Capture the cell that displays the provided text and extract its [x, y] central coordinate. 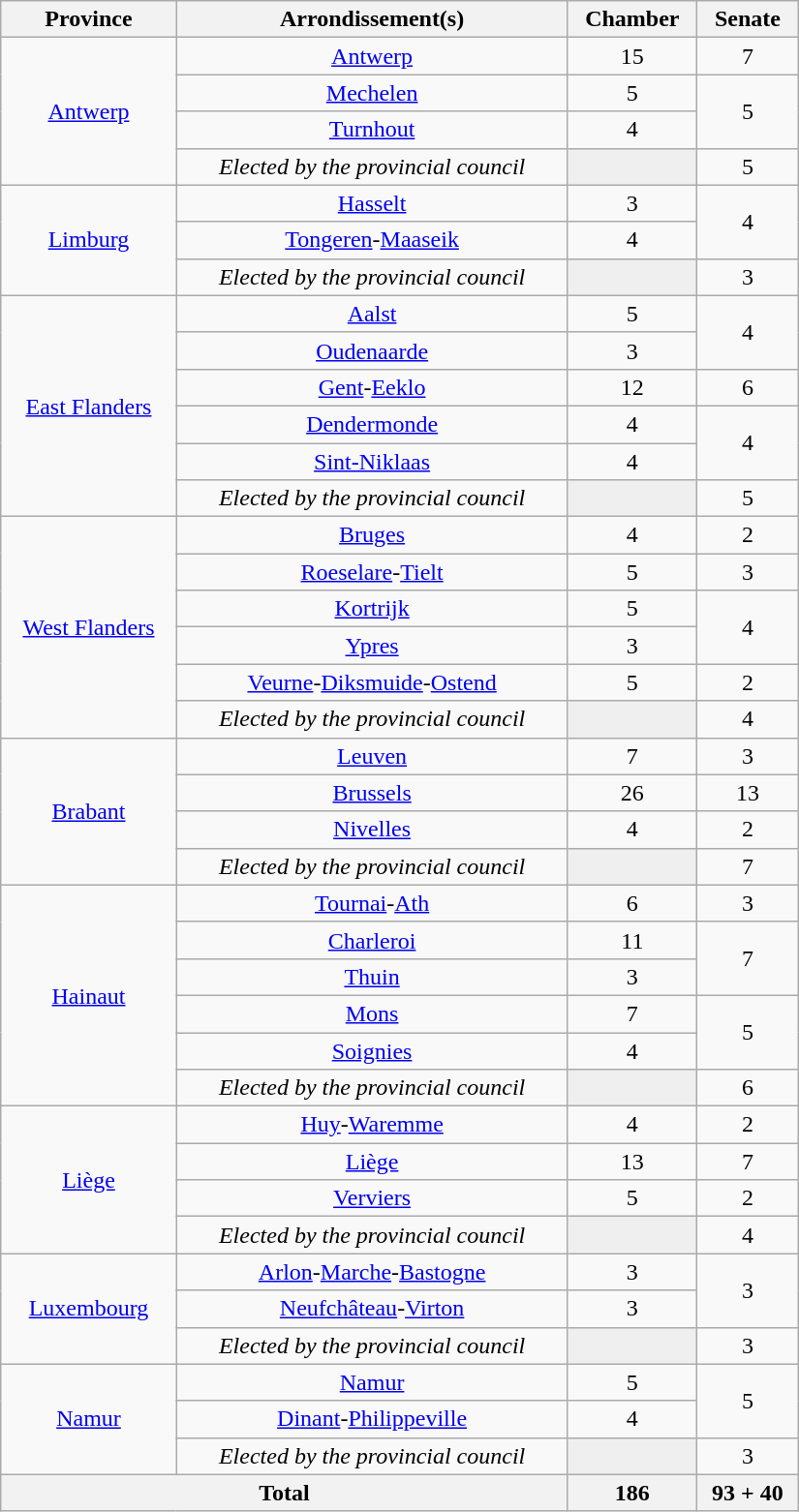
Huy-Waremme [372, 1125]
Mons [372, 1013]
Kortrijk [372, 609]
11 [632, 940]
Turnhout [372, 130]
West Flanders [89, 627]
Hainaut [89, 995]
26 [632, 793]
Tournai-Ath [372, 903]
Chamber [632, 19]
Bruges [372, 535]
Luxembourg [89, 1309]
Charleroi [372, 940]
15 [632, 56]
Dendermonde [372, 424]
186 [632, 1493]
Arrondissement(s) [372, 19]
12 [632, 387]
Senate [748, 19]
Arlon-Marche-Bastogne [372, 1272]
Ypres [372, 646]
Roeselare-Tielt [372, 572]
Brabant [89, 811]
Dinant-Philippeville [372, 1419]
Leuven [372, 756]
Neufchâteau-Virton [372, 1309]
Hasselt [372, 203]
93 + 40 [748, 1493]
Oudenaarde [372, 350]
Veurne-Diksmuide-Ostend [372, 682]
Province [89, 19]
Verviers [372, 1198]
Thuin [372, 977]
Brussels [372, 793]
Tongeren-Maaseik [372, 240]
Soignies [372, 1050]
Sint-Niklaas [372, 462]
Mechelen [372, 93]
Gent-Eeklo [372, 387]
Nivelles [372, 830]
East Flanders [89, 406]
Aalst [372, 314]
Limburg [89, 240]
Total [285, 1493]
